Find where the given text appears and provide that cell's center as [X, Y] coordinate. 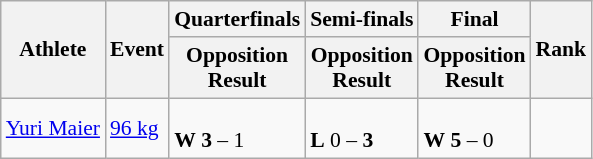
W 5 – 0 [474, 128]
Quarterfinals [237, 19]
96 kg [137, 128]
L 0 – 3 [362, 128]
W 3 – 1 [237, 128]
Yuri Maier [53, 128]
Event [137, 50]
Semi-finals [362, 19]
Athlete [53, 50]
Final [474, 19]
Rank [562, 50]
